Extract the [X, Y] coordinate from the center of the cell holding the provided text.  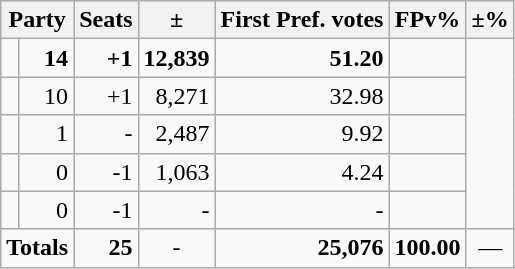
Totals [38, 248]
9.92 [302, 134]
Party [38, 20]
25 [106, 248]
Seats [106, 20]
2,487 [176, 134]
100.00 [428, 248]
1,063 [176, 172]
12,839 [176, 58]
32.98 [302, 96]
14 [46, 58]
8,271 [176, 96]
±% [490, 20]
4.24 [302, 172]
25,076 [302, 248]
— [490, 248]
± [176, 20]
FPv% [428, 20]
51.20 [302, 58]
10 [46, 96]
1 [46, 134]
First Pref. votes [302, 20]
